Capture the cell that displays the provided text and extract its (x, y) central coordinate. 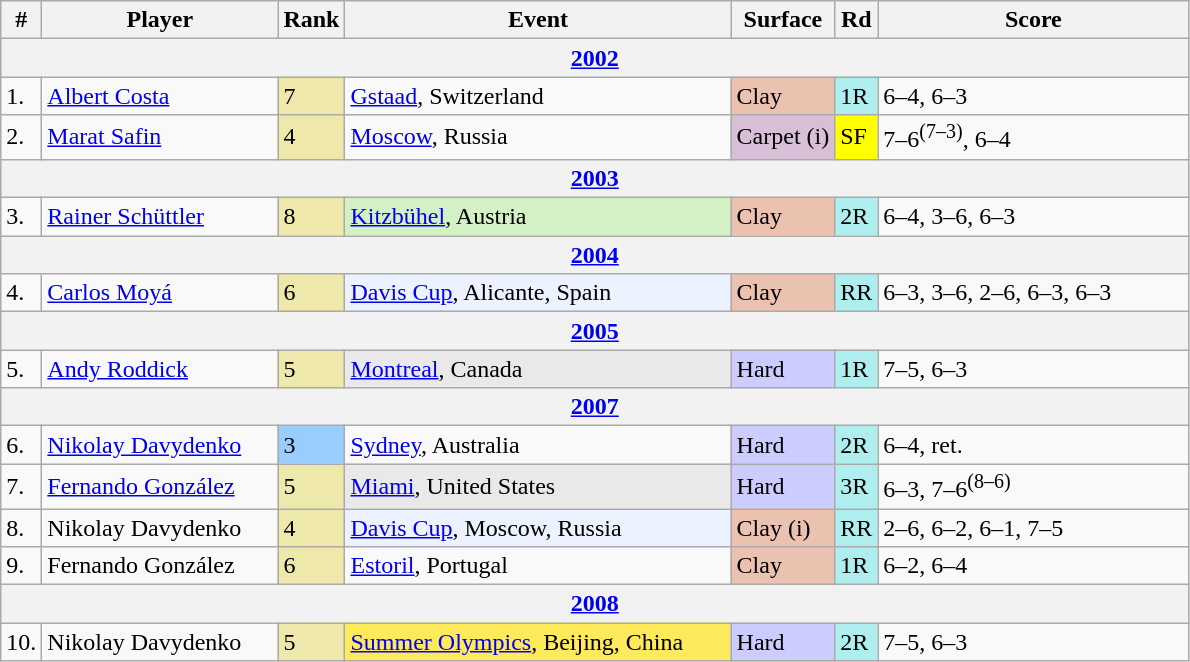
Surface (783, 20)
6–2, 6–4 (1034, 566)
Marat Safin (160, 138)
3. (22, 217)
Estoril, Portugal (538, 566)
2002 (595, 58)
Montreal, Canada (538, 369)
Andy Roddick (160, 369)
Clay (i) (783, 528)
2008 (595, 604)
Rd (856, 20)
6–4, 3–6, 6–3 (1034, 217)
# (22, 20)
SF (856, 138)
Rank (312, 20)
10. (22, 642)
Score (1034, 20)
4. (22, 293)
Summer Olympics, Beijing, China (538, 642)
Player (160, 20)
5. (22, 369)
Event (538, 20)
6–4, ret. (1034, 445)
7 (312, 96)
Albert Costa (160, 96)
8. (22, 528)
Carlos Moyá (160, 293)
Davis Cup, Moscow, Russia (538, 528)
6–4, 6–3 (1034, 96)
Moscow, Russia (538, 138)
3R (856, 486)
Miami, United States (538, 486)
Rainer Schüttler (160, 217)
3 (312, 445)
Gstaad, Switzerland (538, 96)
2005 (595, 331)
2003 (595, 178)
9. (22, 566)
7. (22, 486)
Carpet (i) (783, 138)
6–3, 7–6(8–6) (1034, 486)
2007 (595, 407)
Kitzbühel, Austria (538, 217)
Sydney, Australia (538, 445)
8 (312, 217)
6. (22, 445)
6–3, 3–6, 2–6, 6–3, 6–3 (1034, 293)
2004 (595, 255)
2. (22, 138)
1. (22, 96)
2–6, 6–2, 6–1, 7–5 (1034, 528)
Davis Cup, Alicante, Spain (538, 293)
7–6(7–3), 6–4 (1034, 138)
